Capture the cell that displays the provided text and extract its (X, Y) central coordinate. 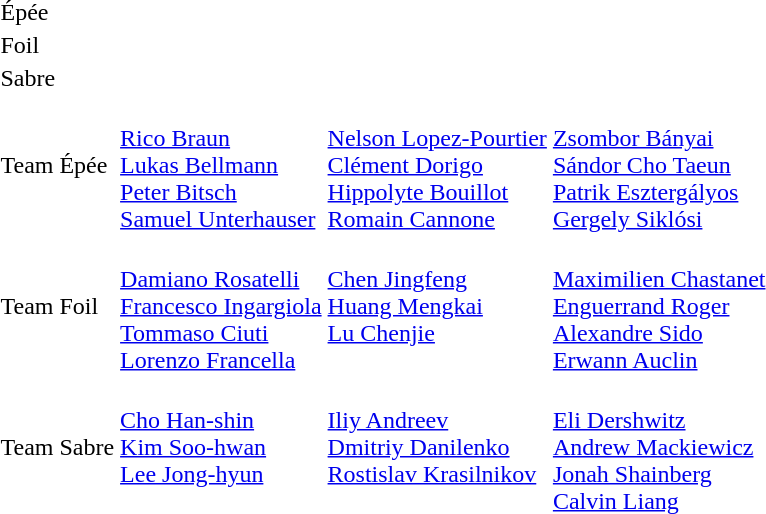
Nelson Lopez-PourtierClément DorigoHippolyte BouillotRomain Cannone (437, 165)
Damiano RosatelliFrancesco IngargiolaTommaso CiutiLorenzo Francella (221, 306)
Rico BraunLukas BellmannPeter BitschSamuel Unterhauser (221, 165)
Chen JingfengHuang MengkaiLu Chenjie (437, 306)
